From the cell containing the given text, extract its center point as [X, Y] coordinate. 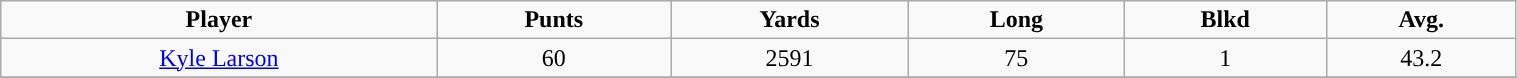
60 [554, 58]
Player [219, 20]
Punts [554, 20]
2591 [790, 58]
Kyle Larson [219, 58]
Yards [790, 20]
1 [1225, 58]
Long [1016, 20]
Avg. [1421, 20]
43.2 [1421, 58]
75 [1016, 58]
Blkd [1225, 20]
